Capture the cell that displays the provided text and extract its [x, y] central coordinate. 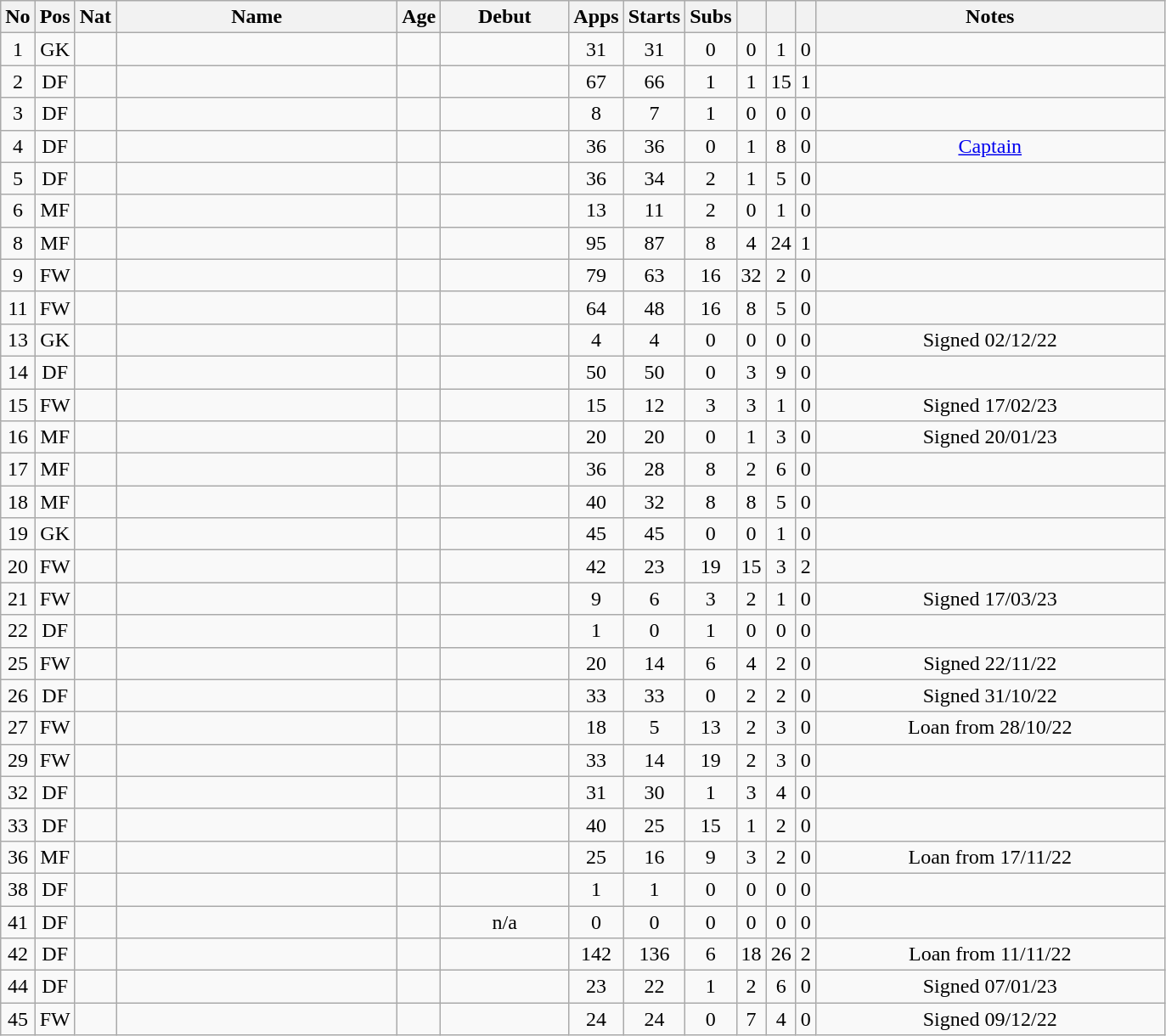
Signed 17/02/23 [990, 405]
44 [18, 987]
Loan from 17/11/22 [990, 857]
66 [654, 82]
38 [18, 889]
64 [596, 307]
28 [654, 470]
No [18, 17]
136 [654, 954]
29 [18, 760]
Subs [711, 17]
Signed 22/11/22 [990, 663]
Nat [95, 17]
27 [18, 728]
48 [654, 307]
Debut [504, 17]
Signed 31/10/22 [990, 695]
17 [18, 470]
Starts [654, 17]
Signed 02/12/22 [990, 340]
Captain [990, 146]
67 [596, 82]
95 [596, 243]
Loan from 11/11/22 [990, 954]
142 [596, 954]
30 [654, 792]
Name [256, 17]
Apps [596, 17]
41 [18, 921]
87 [654, 243]
Signed 07/01/23 [990, 987]
79 [596, 275]
Signed 20/01/23 [990, 437]
Age [420, 17]
63 [654, 275]
12 [654, 405]
n/a [504, 921]
Loan from 28/10/22 [990, 728]
Signed 17/03/23 [990, 599]
34 [654, 178]
Signed 09/12/22 [990, 1019]
21 [18, 599]
Notes [990, 17]
Pos [54, 17]
